For the text-containing cell, return its midpoint in [X, Y] coordinate format. 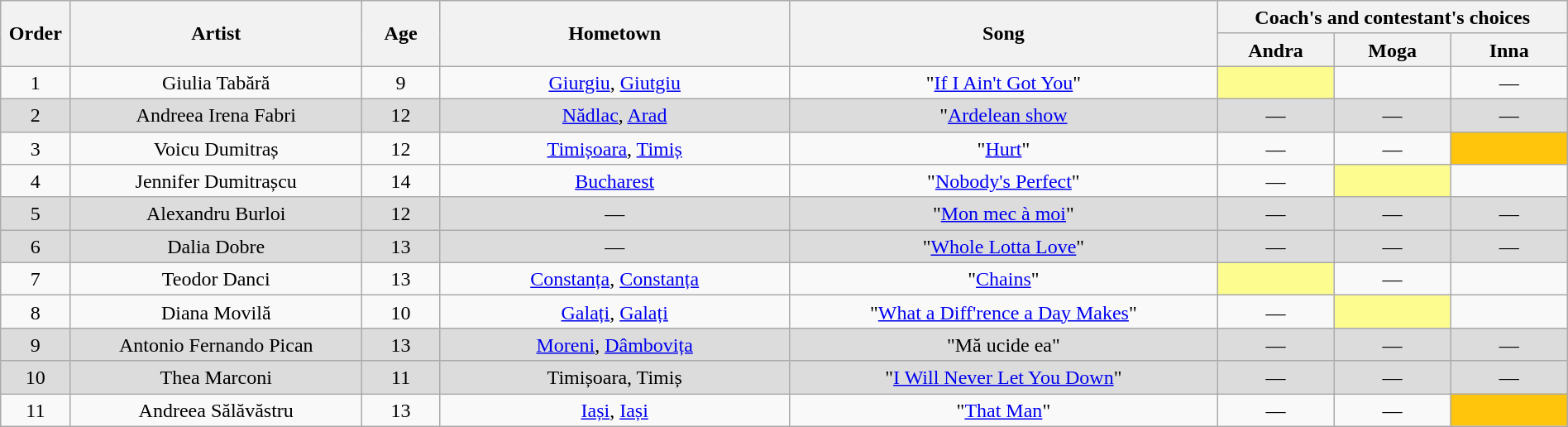
"Whole Lotta Love" [1004, 247]
"Ardelean show [1004, 115]
6 [36, 247]
"If I Ain't Got You" [1004, 83]
Song [1004, 33]
Moreni, Dâmbovița [615, 344]
Giulia Tabără [217, 83]
Nădlac, Arad [615, 115]
Voicu Dumitraș [217, 148]
Thea Marconi [217, 377]
8 [36, 312]
Galați, Galați [615, 312]
"I Will Never Let You Down" [1004, 377]
Hometown [615, 33]
Giurgiu, Giutgiu [615, 83]
Andra [1275, 50]
Moga [1393, 50]
1 [36, 83]
"Mon mec à moi" [1004, 213]
"Hurt" [1004, 148]
Age [401, 33]
7 [36, 279]
Dalia Dobre [217, 247]
5 [36, 213]
"Mă ucide ea" [1004, 344]
Andreea Sălăvăstru [217, 410]
Artist [217, 33]
Coach's and contestant's choices [1393, 17]
Constanța, Constanța [615, 279]
Alexandru Burloi [217, 213]
Inna [1508, 50]
14 [401, 181]
Iași, Iași [615, 410]
2 [36, 115]
Jennifer Dumitrașcu [217, 181]
"Nobody's Perfect" [1004, 181]
Antonio Fernando Pican [217, 344]
Diana Movilă [217, 312]
"What a Diff'rence a Day Makes" [1004, 312]
4 [36, 181]
3 [36, 148]
Bucharest [615, 181]
Teodor Danci [217, 279]
Andreea Irena Fabri [217, 115]
Order [36, 33]
"That Man" [1004, 410]
"Chains" [1004, 279]
